Capture the cell that displays the provided text and extract its [x, y] central coordinate. 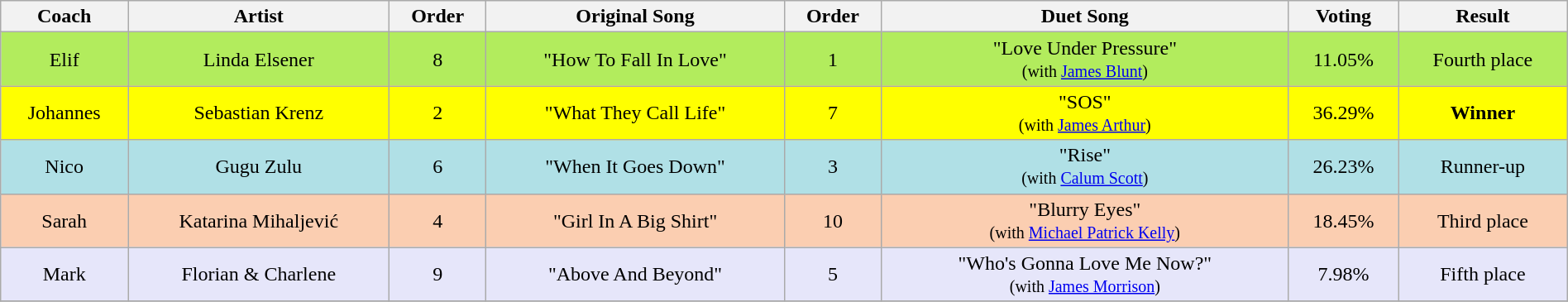
3 [834, 167]
Linda Elsener [259, 60]
Result [1484, 17]
Original Song [635, 17]
11.05% [1343, 60]
9 [438, 275]
Runner-up [1484, 167]
Elif [65, 60]
"Girl In A Big Shirt" [635, 220]
"SOS"(with James Arthur) [1085, 113]
Duet Song [1085, 17]
Third place [1484, 220]
Voting [1343, 17]
Mark [65, 275]
Artist [259, 17]
Sarah [65, 220]
18.45% [1343, 220]
4 [438, 220]
8 [438, 60]
10 [834, 220]
"When It Goes Down" [635, 167]
Nico [65, 167]
6 [438, 167]
"What They Call Life" [635, 113]
7 [834, 113]
Florian & Charlene [259, 275]
7.98% [1343, 275]
"Rise"(with Calum Scott) [1085, 167]
Fifth place [1484, 275]
"How To Fall In Love" [635, 60]
Coach [65, 17]
5 [834, 275]
"Who's Gonna Love Me Now?"(with James Morrison) [1085, 275]
Fourth place [1484, 60]
Katarina Mihaljević [259, 220]
"Blurry Eyes"(with Michael Patrick Kelly) [1085, 220]
36.29% [1343, 113]
Winner [1484, 113]
26.23% [1343, 167]
2 [438, 113]
"Love Under Pressure"(with James Blunt) [1085, 60]
"Above And Beyond" [635, 275]
1 [834, 60]
Sebastian Krenz [259, 113]
Gugu Zulu [259, 167]
Johannes [65, 113]
